From the cell containing the given text, extract its center point as (x, y) coordinate. 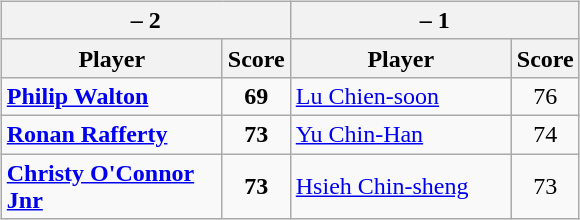
Lu Chien-soon (400, 96)
69 (256, 96)
– 1 (434, 20)
76 (545, 96)
Philip Walton (112, 96)
Hsieh Chin-sheng (400, 186)
Yu Chin-Han (400, 134)
Ronan Rafferty (112, 134)
Christy O'Connor Jnr (112, 186)
74 (545, 134)
– 2 (146, 20)
